Determine the [x, y] coordinate at the center of the cell enclosing the given text.  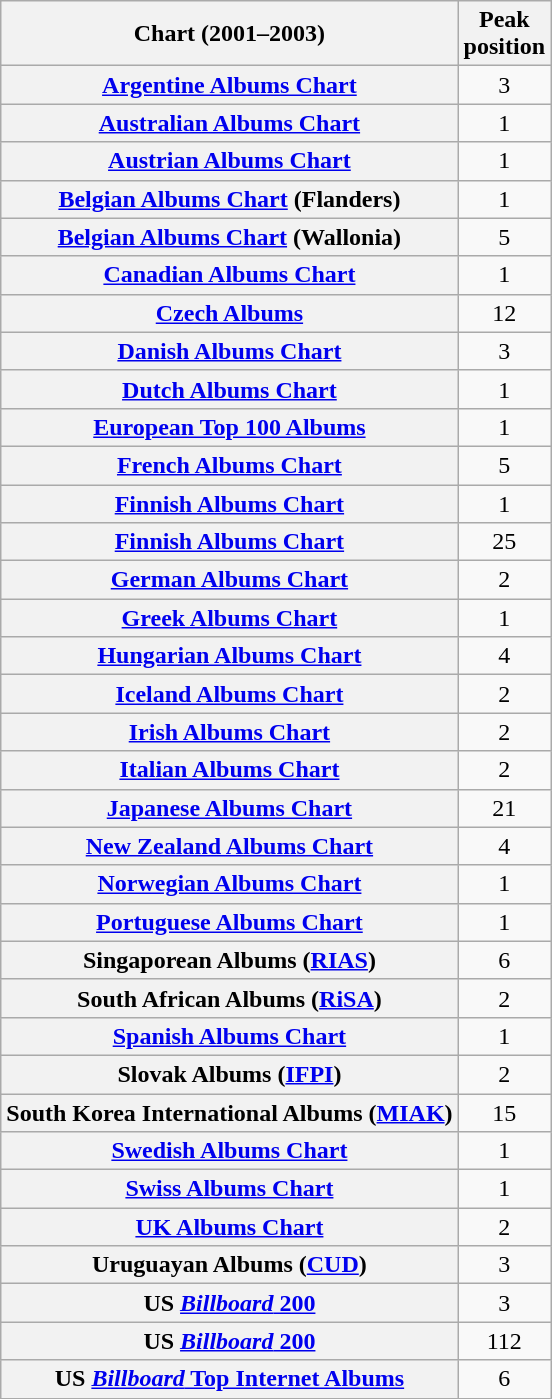
Chart (2001–2003) [230, 34]
25 [504, 542]
UK Albums Chart [230, 1227]
Uruguayan Albums (CUD) [230, 1265]
Norwegian Albums Chart [230, 884]
Australian Albums Chart [230, 123]
Dutch Albums Chart [230, 389]
Japanese Albums Chart [230, 808]
Hungarian Albums Chart [230, 656]
South Korea International Albums (MIAK) [230, 1113]
Swiss Albums Chart [230, 1189]
South African Albums (RiSA) [230, 998]
Austrian Albums Chart [230, 161]
French Albums Chart [230, 465]
Greek Albums Chart [230, 618]
Canadian Albums Chart [230, 275]
Portuguese Albums Chart [230, 922]
German Albums Chart [230, 580]
Peakposition [504, 34]
European Top 100 Albums [230, 427]
112 [504, 1341]
Belgian Albums Chart (Flanders) [230, 199]
Italian Albums Chart [230, 770]
12 [504, 313]
Argentine Albums Chart [230, 85]
Danish Albums Chart [230, 351]
Spanish Albums Chart [230, 1036]
Iceland Albums Chart [230, 694]
Irish Albums Chart [230, 732]
Czech Albums [230, 313]
Singaporean Albums (RIAS) [230, 960]
New Zealand Albums Chart [230, 846]
Slovak Albums (IFPI) [230, 1074]
Swedish Albums Chart [230, 1151]
Belgian Albums Chart (Wallonia) [230, 237]
15 [504, 1113]
21 [504, 808]
US Billboard Top Internet Albums [230, 1379]
